Provide the [X, Y] coordinate of the cell's center where the given text is located.  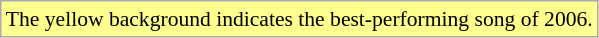
The yellow background indicates the best-performing song of 2006. [300, 19]
